Find where the given text appears and provide that cell's center as [x, y] coordinate. 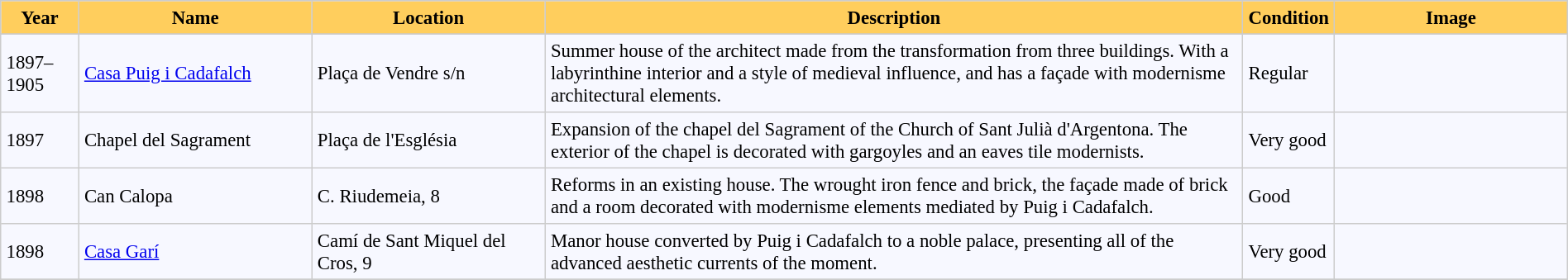
Casa Garí [195, 252]
C. Riudemeia, 8 [428, 196]
1897–1905 [40, 73]
Regular [1288, 73]
Can Calopa [195, 196]
Condition [1288, 17]
Chapel del Sagrament [195, 140]
Plaça de l'Església [428, 140]
Plaça de Vendre s/n [428, 73]
Good [1288, 196]
Casa Puig i Cadafalch [195, 73]
Name [195, 17]
1897 [40, 140]
Year [40, 17]
Image [1451, 17]
Location [428, 17]
Camí de Sant Miquel del Cros, 9 [428, 252]
Manor house converted by Puig i Cadafalch to a noble palace, presenting all of the advanced aesthetic currents of the moment. [894, 252]
Description [894, 17]
